For the text-containing cell, return its midpoint in [x, y] coordinate format. 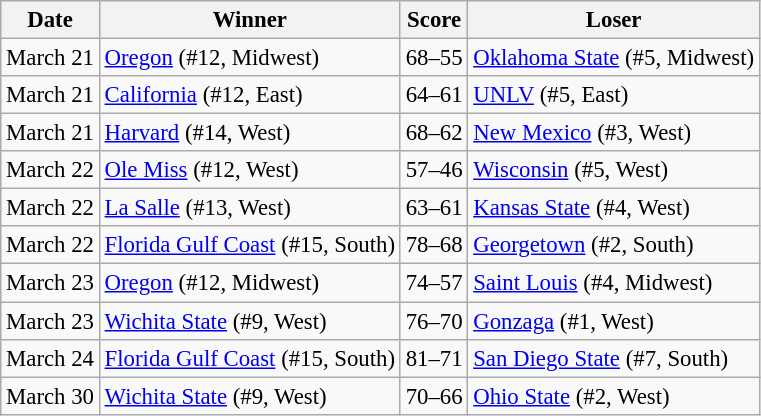
68–62 [434, 133]
New Mexico (#3, West) [614, 133]
Harvard (#14, West) [250, 133]
Score [434, 20]
Ohio State (#2, West) [614, 396]
Oklahoma State (#5, Midwest) [614, 58]
76–70 [434, 321]
74–57 [434, 283]
Georgetown (#2, South) [614, 245]
57–46 [434, 170]
Gonzaga (#1, West) [614, 321]
Loser [614, 20]
UNLV (#5, East) [614, 95]
La Salle (#13, West) [250, 208]
Saint Louis (#4, Midwest) [614, 283]
70–66 [434, 396]
Wisconsin (#5, West) [614, 170]
64–61 [434, 95]
Date [50, 20]
78–68 [434, 245]
Ole Miss (#12, West) [250, 170]
March 24 [50, 358]
Kansas State (#4, West) [614, 208]
California (#12, East) [250, 95]
81–71 [434, 358]
San Diego State (#7, South) [614, 358]
68–55 [434, 58]
March 30 [50, 396]
Winner [250, 20]
63–61 [434, 208]
